Locate the cell with the specified text and output its (X, Y) center coordinate. 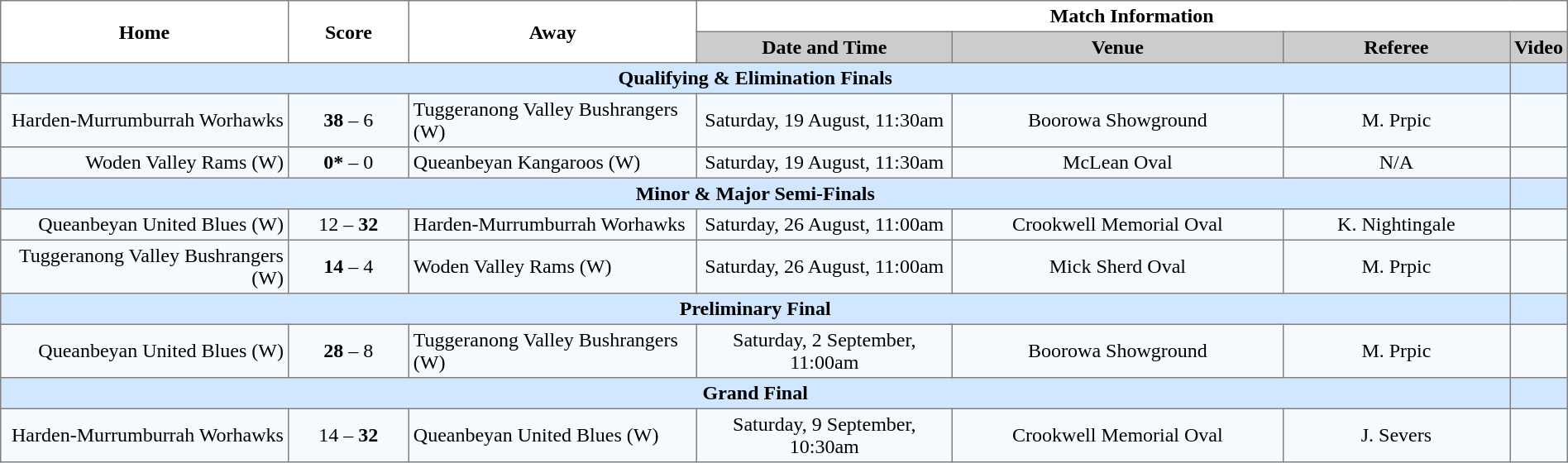
Saturday, 9 September, 10:30am (825, 435)
Venue (1118, 47)
Away (552, 31)
28 – 8 (348, 351)
McLean Oval (1118, 163)
Grand Final (756, 394)
Referee (1396, 47)
Queanbeyan Kangaroos (W) (552, 163)
Match Information (1131, 17)
Home (144, 31)
J. Severs (1396, 435)
Mick Sherd Oval (1118, 266)
38 – 6 (348, 120)
Saturday, 2 September, 11:00am (825, 351)
Date and Time (825, 47)
Minor & Major Semi-Finals (756, 193)
12 – 32 (348, 225)
Video (1539, 47)
Score (348, 31)
0* – 0 (348, 163)
14 – 32 (348, 435)
14 – 4 (348, 266)
K. Nightingale (1396, 225)
N/A (1396, 163)
Preliminary Final (756, 309)
Qualifying & Elimination Finals (756, 79)
